From the cell containing the given text, extract its center point as [X, Y] coordinate. 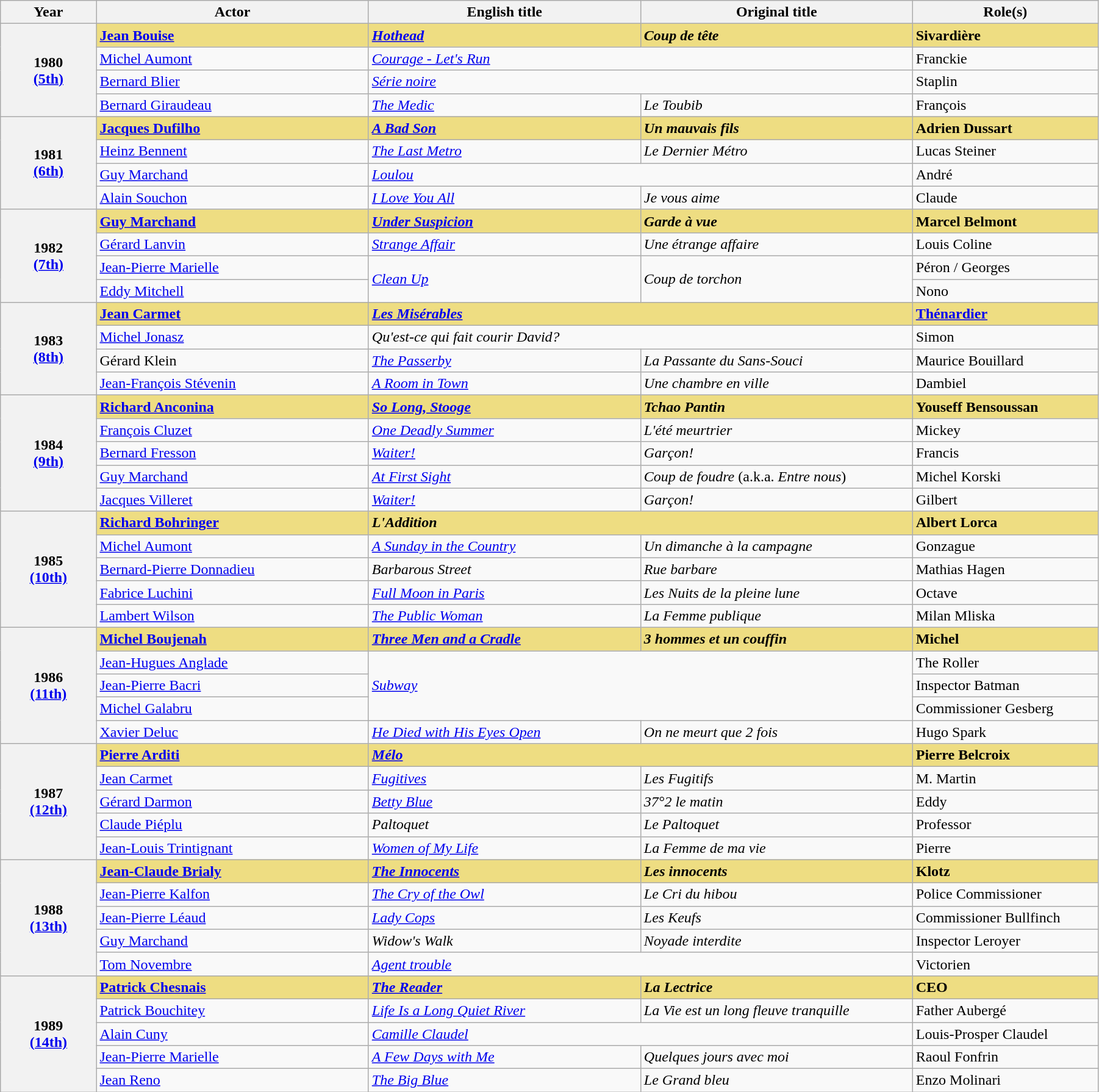
Jean-Claude Brialy [232, 871]
1981(6th) [49, 163]
At First Sight [504, 476]
Xavier Deluc [232, 732]
Le Dernier Métro [776, 151]
The Reader [504, 987]
Une étrange affaire [776, 244]
So Long, Stooge [504, 407]
A Room in Town [504, 384]
Richard Bohringer [232, 523]
Tchao Pantin [776, 407]
Une chambre en ville [776, 384]
Milan Mliska [1005, 616]
Bernard Blier [232, 82]
The Big Blue [504, 1080]
Jean-Pierre Bacri [232, 686]
Jean-François Stévenin [232, 384]
Je vous aime [776, 198]
Pierre Belcroix [1005, 755]
François Cluzet [232, 430]
Michel Korski [1005, 476]
I Love You All [504, 198]
Camille Claudel [640, 1034]
Three Men and a Cradle [504, 639]
Heinz Bennent [232, 151]
La Passante du Sans-Souci [776, 361]
L'Addition [640, 523]
Klotz [1005, 871]
Raoul Fonfrin [1005, 1057]
Sivardière [1005, 35]
Louis Coline [1005, 244]
A Bad Son [504, 128]
La Femme publique [776, 616]
Un dimanche à la campagne [776, 546]
The Medic [504, 105]
Louis-Prosper Claudel [1005, 1034]
Eddy [1005, 802]
Michel Galabru [232, 709]
Michel Boujenah [232, 639]
English title [504, 12]
Patrick Chesnais [232, 987]
Professor [1005, 825]
Michel Jonasz [232, 337]
Father Aubergé [1005, 1010]
1980(5th) [49, 70]
André [1005, 174]
Nono [1005, 291]
Original title [776, 12]
Bernard Fresson [232, 453]
Full Moon in Paris [504, 592]
One Deadly Summer [504, 430]
Le Grand bleu [776, 1080]
Série noire [640, 82]
Coup de torchon [776, 279]
Jean-Louis Trintignant [232, 848]
Jean-Pierre Léaud [232, 918]
Thénardier [1005, 314]
Commissioner Gesberg [1005, 709]
Octave [1005, 592]
Inspector Leroyer [1005, 941]
A Sunday in the Country [504, 546]
Women of My Life [504, 848]
1988(13th) [49, 918]
The Last Metro [504, 151]
Widow's Walk [504, 941]
Coup de foudre (a.k.a. Entre nous) [776, 476]
Les Misérables [640, 314]
The Passerby [504, 361]
Role(s) [1005, 12]
La Vie est un long fleuve tranquille [776, 1010]
Eddy Mitchell [232, 291]
Year [49, 12]
Garde à vue [776, 221]
Lucas Steiner [1005, 151]
Staplin [1005, 82]
The Innocents [504, 871]
A Few Days with Me [504, 1057]
1983(8th) [49, 349]
La Lectrice [776, 987]
Noyade interdite [776, 941]
Gonzague [1005, 546]
Victorien [1005, 964]
Commissioner Bullfinch [1005, 918]
Michel [1005, 639]
Gérard Lanvin [232, 244]
Jean Reno [232, 1080]
The Cry of the Owl [504, 894]
Alain Souchon [232, 198]
Actor [232, 12]
Francis [1005, 453]
Mathias Hagen [1005, 569]
Le Cri du hibou [776, 894]
Jacques Dufilho [232, 128]
Hugo Spark [1005, 732]
Le Paltoquet [776, 825]
Marcel Belmont [1005, 221]
Fugitives [504, 778]
L'été meurtrier [776, 430]
Youseff Bensoussan [1005, 407]
1986(11th) [49, 685]
Tom Novembre [232, 964]
Jean Bouise [232, 35]
The Roller [1005, 662]
Albert Lorca [1005, 523]
1985(10th) [49, 569]
Under Suspicion [504, 221]
Qu'est-ce qui fait courir David? [640, 337]
1982(7th) [49, 256]
Courage - Let's Run [640, 59]
Mélo [640, 755]
Hothead [504, 35]
Agent trouble [640, 964]
Life Is a Long Quiet River [504, 1010]
François [1005, 105]
Jean-Pierre Kalfon [232, 894]
Le Toubib [776, 105]
Coup de tête [776, 35]
Un mauvais fils [776, 128]
Strange Affair [504, 244]
Alain Cuny [232, 1034]
37°2 le matin [776, 802]
He Died with His Eyes Open [504, 732]
La Femme de ma vie [776, 848]
Les innocents [776, 871]
Subway [640, 685]
On ne meurt que 2 fois [776, 732]
Adrien Dussart [1005, 128]
Bernard Giraudeau [232, 105]
Bernard-Pierre Donnadieu [232, 569]
1987(12th) [49, 802]
Péron / Georges [1005, 267]
Mickey [1005, 430]
Inspector Batman [1005, 686]
Paltoquet [504, 825]
Pierre [1005, 848]
Simon [1005, 337]
Claude [1005, 198]
Gérard Klein [232, 361]
Dambiel [1005, 384]
3 hommes et un couffin [776, 639]
Pierre Arditi [232, 755]
CEO [1005, 987]
Clean Up [504, 279]
Franckie [1005, 59]
Gilbert [1005, 500]
M. Martin [1005, 778]
Jacques Villeret [232, 500]
Fabrice Luchini [232, 592]
Police Commissioner [1005, 894]
Richard Anconina [232, 407]
Loulou [640, 174]
Betty Blue [504, 802]
Patrick Bouchitey [232, 1010]
Maurice Bouillard [1005, 361]
Lambert Wilson [232, 616]
Jean-Hugues Anglade [232, 662]
Les Keufs [776, 918]
The Public Woman [504, 616]
Les Fugitifs [776, 778]
Enzo Molinari [1005, 1080]
Lady Cops [504, 918]
Quelques jours avec moi [776, 1057]
Gérard Darmon [232, 802]
1984(9th) [49, 453]
Claude Piéplu [232, 825]
Barbarous Street [504, 569]
Rue barbare [776, 569]
Les Nuits de la pleine lune [776, 592]
1989(14th) [49, 1033]
